Identify which cell holds the provided text, then report its (x, y) central coordinate. 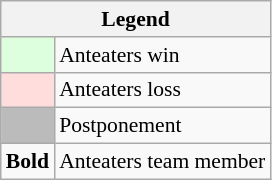
Bold (28, 162)
Postponement (162, 126)
Anteaters loss (162, 90)
Legend (136, 19)
Anteaters win (162, 55)
Anteaters team member (162, 162)
